Return the (X, Y) coordinate for the center point of the cell that contains the specified text.  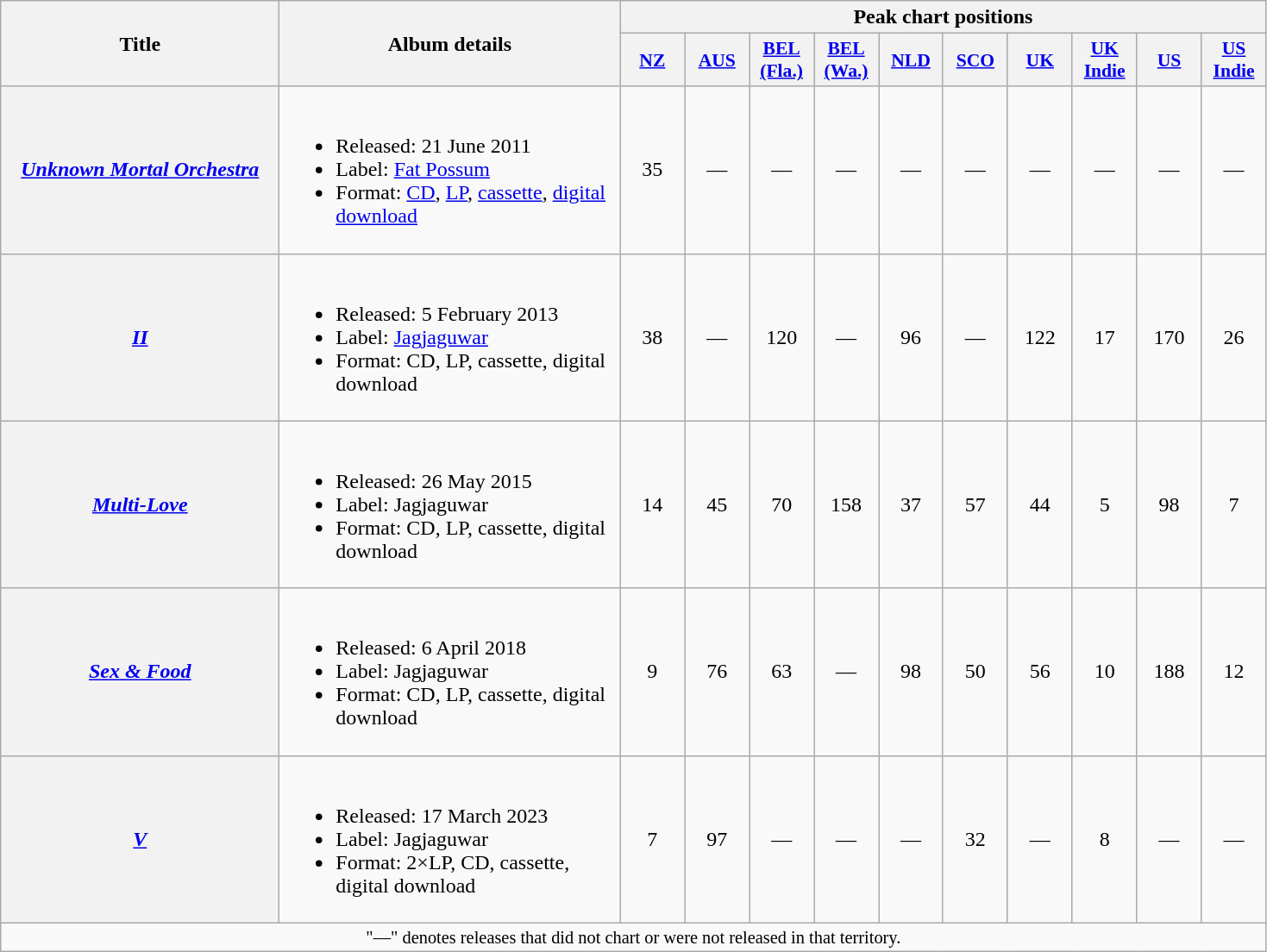
35 (652, 170)
BEL (Wa.) (847, 60)
170 (1170, 337)
Album details (450, 43)
56 (1040, 672)
70 (781, 504)
188 (1170, 672)
NZ (652, 60)
120 (781, 337)
57 (975, 504)
Sex & Food (140, 672)
76 (718, 672)
NLD (911, 60)
37 (911, 504)
UKIndie (1104, 60)
45 (718, 504)
26 (1233, 337)
32 (975, 839)
50 (975, 672)
II (140, 337)
8 (1104, 839)
Released: 17 March 2023Label: JagjaguwarFormat: 2×LP, CD, cassette, digital download (450, 839)
122 (1040, 337)
63 (781, 672)
USIndie (1233, 60)
12 (1233, 672)
38 (652, 337)
9 (652, 672)
AUS (718, 60)
5 (1104, 504)
Released: 21 June 2011Label: Fat PossumFormat: CD, LP, cassette, digital download (450, 170)
44 (1040, 504)
96 (911, 337)
Released: 5 February 2013Label: JagjaguwarFormat: CD, LP, cassette, digital download (450, 337)
"—" denotes releases that did not chart or were not released in that territory. (633, 937)
US (1170, 60)
Multi-Love (140, 504)
SCO (975, 60)
Peak chart positions (944, 17)
BEL (Fla.) (781, 60)
Released: 26 May 2015Label: JagjaguwarFormat: CD, LP, cassette, digital download (450, 504)
Unknown Mortal Orchestra (140, 170)
V (140, 839)
158 (847, 504)
UK (1040, 60)
17 (1104, 337)
Title (140, 43)
97 (718, 839)
14 (652, 504)
10 (1104, 672)
Released: 6 April 2018Label: JagjaguwarFormat: CD, LP, cassette, digital download (450, 672)
